Provide the (X, Y) coordinate of the cell's center where the given text is located.  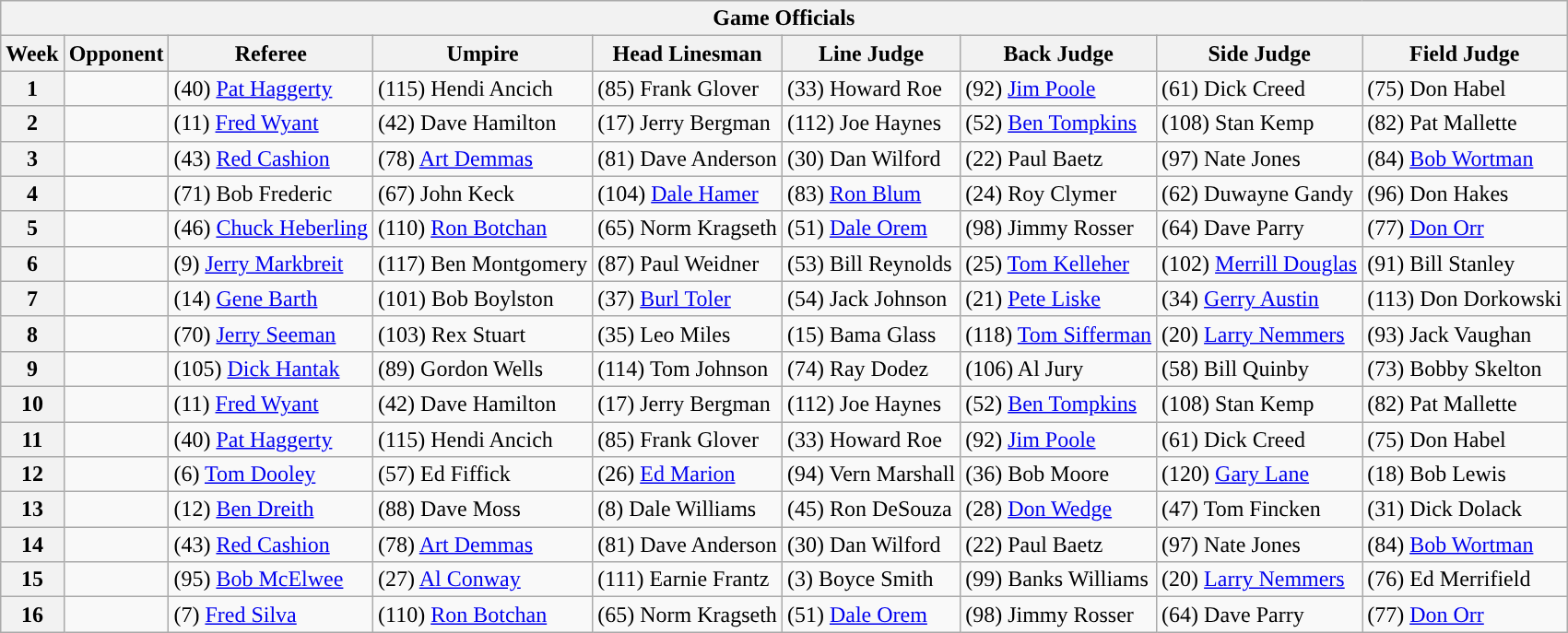
(95) Bob McElwee (271, 580)
5 (32, 229)
(104) Dale Hamer (688, 193)
(74) Ray Dodez (870, 369)
(117) Ben Montgomery (483, 264)
(9) Jerry Markbreit (271, 264)
(36) Bob Moore (1058, 475)
6 (32, 264)
Referee (271, 53)
Line Judge (870, 53)
(26) Ed Marion (688, 475)
(106) Al Jury (1058, 369)
(57) Ed Fiffick (483, 475)
1 (32, 88)
(114) Tom Johnson (688, 369)
(118) Tom Sifferman (1058, 334)
(3) Boyce Smith (870, 580)
Week (32, 53)
13 (32, 510)
(18) Bob Lewis (1465, 475)
(102) Merrill Douglas (1259, 264)
8 (32, 334)
(24) Roy Clymer (1058, 193)
(113) Don Dorkowski (1465, 299)
(88) Dave Moss (483, 510)
(99) Banks Williams (1058, 580)
(8) Dale Williams (688, 510)
12 (32, 475)
(25) Tom Kelleher (1058, 264)
10 (32, 404)
(35) Leo Miles (688, 334)
(37) Burl Toler (688, 299)
(15) Bama Glass (870, 334)
(47) Tom Fincken (1259, 510)
Game Officials (784, 18)
(7) Fred Silva (271, 615)
15 (32, 580)
(54) Jack Johnson (870, 299)
(21) Pete Liske (1058, 299)
(103) Rex Stuart (483, 334)
(101) Bob Boylston (483, 299)
(45) Ron DeSouza (870, 510)
(105) Dick Hantak (271, 369)
2 (32, 123)
Back Judge (1058, 53)
16 (32, 615)
Head Linesman (688, 53)
(96) Don Hakes (1465, 193)
(71) Bob Frederic (271, 193)
(58) Bill Quinby (1259, 369)
(27) Al Conway (483, 580)
(89) Gordon Wells (483, 369)
Field Judge (1465, 53)
Umpire (483, 53)
(70) Jerry Seeman (271, 334)
(46) Chuck Heberling (271, 229)
Side Judge (1259, 53)
(93) Jack Vaughan (1465, 334)
3 (32, 158)
(120) Gary Lane (1259, 475)
(62) Duwayne Gandy (1259, 193)
(6) Tom Dooley (271, 475)
14 (32, 545)
(91) Bill Stanley (1465, 264)
(73) Bobby Skelton (1465, 369)
(12) Ben Dreith (271, 510)
(28) Don Wedge (1058, 510)
(53) Bill Reynolds (870, 264)
(34) Gerry Austin (1259, 299)
7 (32, 299)
Opponent (116, 53)
(67) John Keck (483, 193)
(14) Gene Barth (271, 299)
(83) Ron Blum (870, 193)
9 (32, 369)
11 (32, 440)
(87) Paul Weidner (688, 264)
(111) Earnie Frantz (688, 580)
(76) Ed Merrifield (1465, 580)
(31) Dick Dolack (1465, 510)
4 (32, 193)
(94) Vern Marshall (870, 475)
